Output the [X, Y] coordinate of the center of the cell containing the given text.  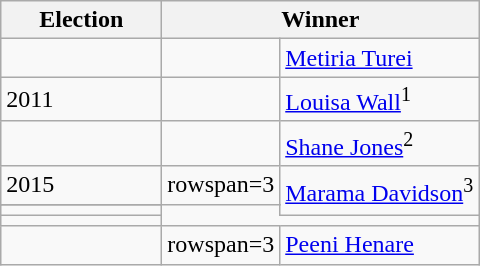
Marama Davidson3 [380, 190]
Shane Jones2 [380, 144]
2011 [82, 100]
Peeni Henare [380, 245]
Metiria Turei [380, 58]
Winner [320, 20]
Louisa Wall1 [380, 100]
2015 [82, 185]
Election [82, 20]
